Return the [X, Y] coordinate for the center point of the cell that contains the specified text.  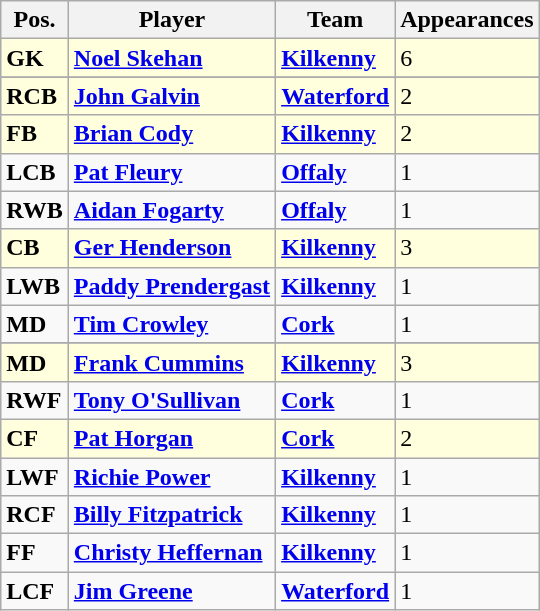
FB [35, 134]
LCF [35, 591]
Tony O'Sullivan [172, 400]
Billy Fitzpatrick [172, 515]
RWB [35, 210]
GK [35, 58]
Aidan Fogarty [172, 210]
Frank Cummins [172, 362]
Pos. [35, 20]
6 [467, 58]
LCB [35, 172]
John Galvin [172, 96]
Pat Fleury [172, 172]
Richie Power [172, 477]
Ger Henderson [172, 248]
Tim Crowley [172, 324]
Paddy Prendergast [172, 286]
Pat Horgan [172, 438]
RCF [35, 515]
Team [336, 20]
Brian Cody [172, 134]
LWB [35, 286]
CF [35, 438]
Christy Heffernan [172, 553]
RCB [35, 96]
Player [172, 20]
FF [35, 553]
Jim Greene [172, 591]
Noel Skehan [172, 58]
CB [35, 248]
LWF [35, 477]
Appearances [467, 20]
RWF [35, 400]
